Determine the (x, y) coordinate at the center of the cell enclosing the given text.  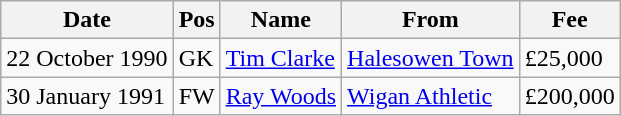
Wigan Athletic (431, 96)
30 January 1991 (87, 96)
From (431, 20)
Date (87, 20)
£200,000 (570, 96)
FW (196, 96)
Halesowen Town (431, 58)
Ray Woods (280, 96)
Fee (570, 20)
22 October 1990 (87, 58)
GK (196, 58)
£25,000 (570, 58)
Tim Clarke (280, 58)
Pos (196, 20)
Name (280, 20)
